Detect which cell encompasses the target text, then output its (x, y) center coordinate. 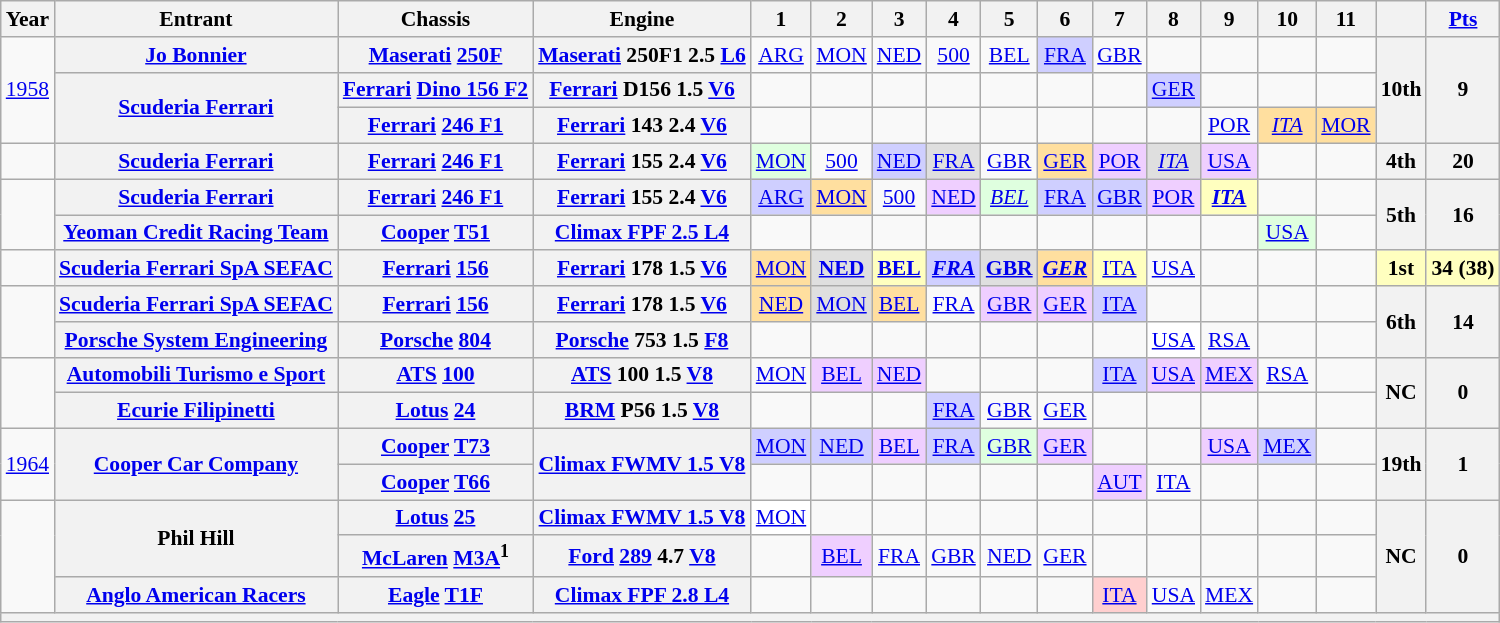
1st (1402, 269)
10th (1402, 90)
BRM P56 1.5 V8 (642, 411)
20 (1462, 162)
14 (1462, 322)
11 (1346, 19)
McLaren M3A1 (436, 556)
16 (1462, 214)
Cooper T51 (436, 233)
5 (1010, 19)
Yeoman Credit Racing Team (196, 233)
34 (38) (1462, 269)
Anglo American Racers (196, 595)
8 (1174, 19)
Maserati 250F (436, 55)
Chassis (436, 19)
Cooper Car Company (196, 464)
2 (842, 19)
Porsche System Engineering (196, 340)
MOR (1346, 126)
Engine (642, 19)
6th (1402, 322)
Lotus 24 (436, 411)
Cooper T73 (436, 447)
10 (1287, 19)
Ferrari D156 1.5 V6 (642, 90)
Ecurie Filipinetti (196, 411)
Porsche 804 (436, 340)
Maserati 250F1 2.5 L6 (642, 55)
Automobili Turismo e Sport (196, 375)
1964 (28, 464)
1958 (28, 90)
Year (28, 19)
Eagle T1F (436, 595)
5th (1402, 214)
Jo Bonnier (196, 55)
4 (954, 19)
Climax FPF 2.5 L4 (642, 233)
3 (899, 19)
Cooper T66 (436, 482)
ATS 100 (436, 375)
Entrant (196, 19)
Climax FPF 2.8 L4 (642, 595)
6 (1066, 19)
Ford 289 4.7 V8 (642, 556)
ATS 100 1.5 V8 (642, 375)
19th (1402, 464)
Phil Hill (196, 538)
AUT (1120, 482)
Ferrari Dino 156 F2 (436, 90)
7 (1120, 19)
4th (1402, 162)
Pts (1462, 19)
Porsche 753 1.5 F8 (642, 340)
Lotus 25 (436, 518)
Ferrari 143 2.4 V6 (642, 126)
